Output the [X, Y] coordinate of the center of the cell containing the given text.  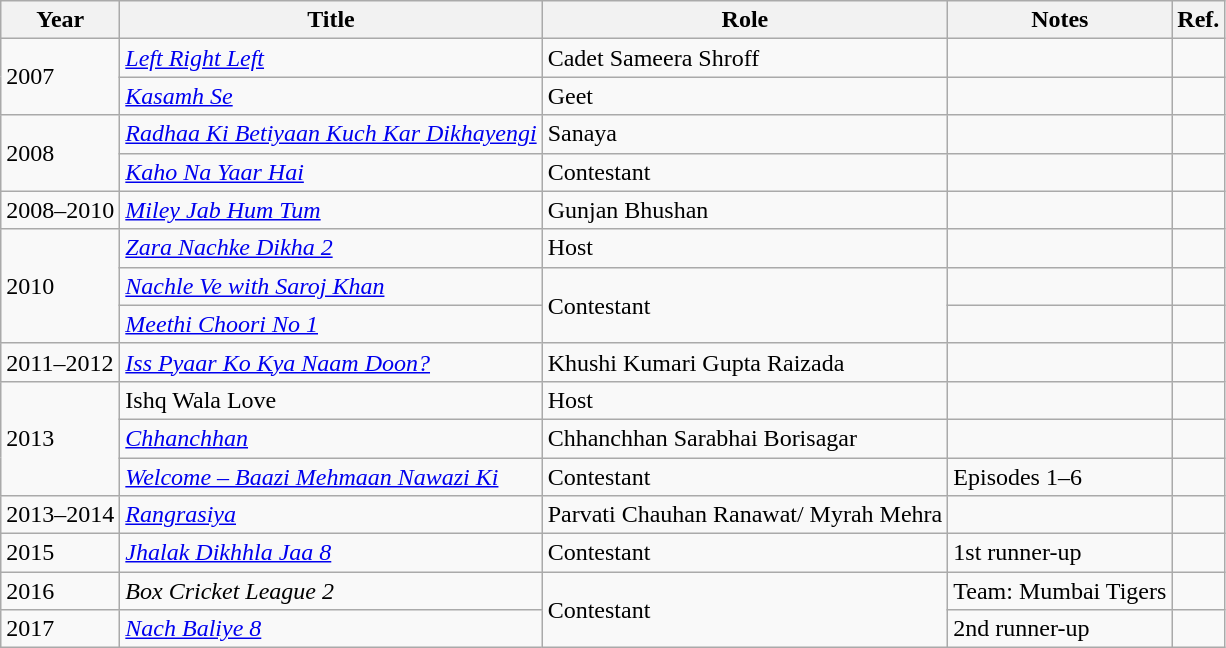
2007 [60, 77]
Iss Pyaar Ko Kya Naam Doon? [331, 362]
2010 [60, 286]
Chhanchhan Sarabhai Borisagar [745, 438]
2008 [60, 153]
Notes [1060, 20]
Meethi Choori No 1 [331, 324]
Ref. [1198, 20]
Chhanchhan [331, 438]
Khushi Kumari Gupta Raizada [745, 362]
Radhaa Ki Betiyaan Kuch Kar Dikhayengi [331, 134]
Sanaya [745, 134]
2013 [60, 438]
Jhalak Dikhhla Jaa 8 [331, 553]
Role [745, 20]
Rangrasiya [331, 515]
2016 [60, 591]
Kasamh Se [331, 96]
Parvati Chauhan Ranawat/ Myrah Mehra [745, 515]
Gunjan Bhushan [745, 210]
1st runner-up [1060, 553]
Nach Baliye 8 [331, 629]
2nd runner-up [1060, 629]
Welcome – Baazi Mehmaan Nawazi Ki [331, 477]
Left Right Left [331, 58]
Year [60, 20]
Miley Jab Hum Tum [331, 210]
2015 [60, 553]
Geet [745, 96]
Box Cricket League 2 [331, 591]
2013–2014 [60, 515]
Ishq Wala Love [331, 400]
Nachle Ve with Saroj Khan [331, 286]
2008–2010 [60, 210]
2011–2012 [60, 362]
Episodes 1–6 [1060, 477]
Cadet Sameera Shroff [745, 58]
Title [331, 20]
2017 [60, 629]
Team: Mumbai Tigers [1060, 591]
Zara Nachke Dikha 2 [331, 248]
Kaho Na Yaar Hai [331, 172]
